Detect which cell encompasses the target text, then output its [X, Y] center coordinate. 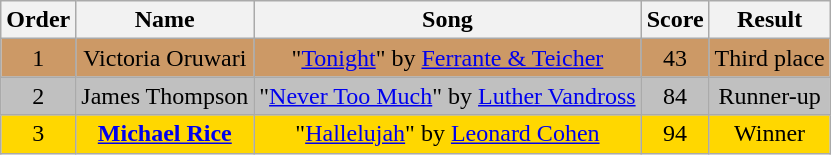
"Hallelujah" by Leonard Cohen [448, 134]
1 [38, 58]
2 [38, 96]
Result [770, 20]
84 [675, 96]
James Thompson [165, 96]
Victoria Oruwari [165, 58]
43 [675, 58]
"Tonight" by Ferrante & Teicher [448, 58]
Michael Rice [165, 134]
94 [675, 134]
Name [165, 20]
Score [675, 20]
Song [448, 20]
Order [38, 20]
"Never Too Much" by Luther Vandross [448, 96]
Runner-up [770, 96]
Winner [770, 134]
Third place [770, 58]
3 [38, 134]
